Extract the [X, Y] coordinate from the center of the cell holding the provided text.  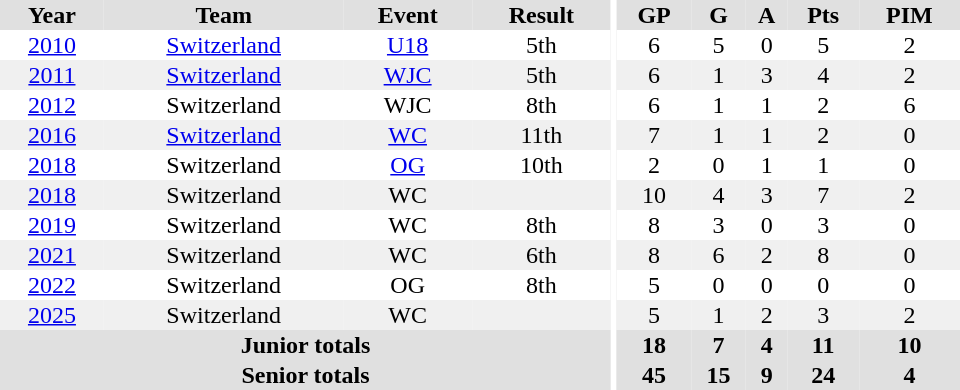
45 [654, 375]
2011 [52, 75]
6th [542, 255]
Team [224, 15]
Pts [824, 15]
2021 [52, 255]
2019 [52, 225]
GP [654, 15]
11 [824, 345]
15 [718, 375]
Senior totals [306, 375]
2010 [52, 45]
9 [766, 375]
2025 [52, 315]
18 [654, 345]
2012 [52, 105]
2022 [52, 285]
Event [407, 15]
U18 [407, 45]
24 [824, 375]
2016 [52, 135]
PIM [910, 15]
Result [542, 15]
G [718, 15]
11th [542, 135]
Year [52, 15]
Junior totals [306, 345]
10th [542, 165]
A [766, 15]
